Locate the cell with the specified text and output its (x, y) center coordinate. 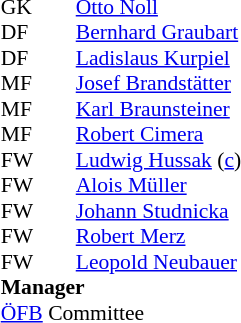
Johann Studnicka (158, 211)
Josef Brandstätter (158, 83)
Robert Cimera (158, 135)
Ludwig Hussak (c) (158, 160)
Robert Merz (158, 237)
Alois Müller (158, 185)
Ladislaus Kurpiel (158, 58)
Karl Braunsteiner (158, 109)
Leopold Neubauer (158, 262)
Manager (121, 287)
Bernhard Graubart (158, 33)
